For the text-containing cell, return its midpoint in (X, Y) coordinate format. 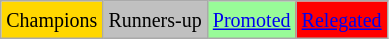
Promoted (252, 20)
Relegated (342, 20)
Runners-up (155, 20)
Champions (52, 20)
